Determine the [x, y] coordinate at the center of the cell enclosing the given text.  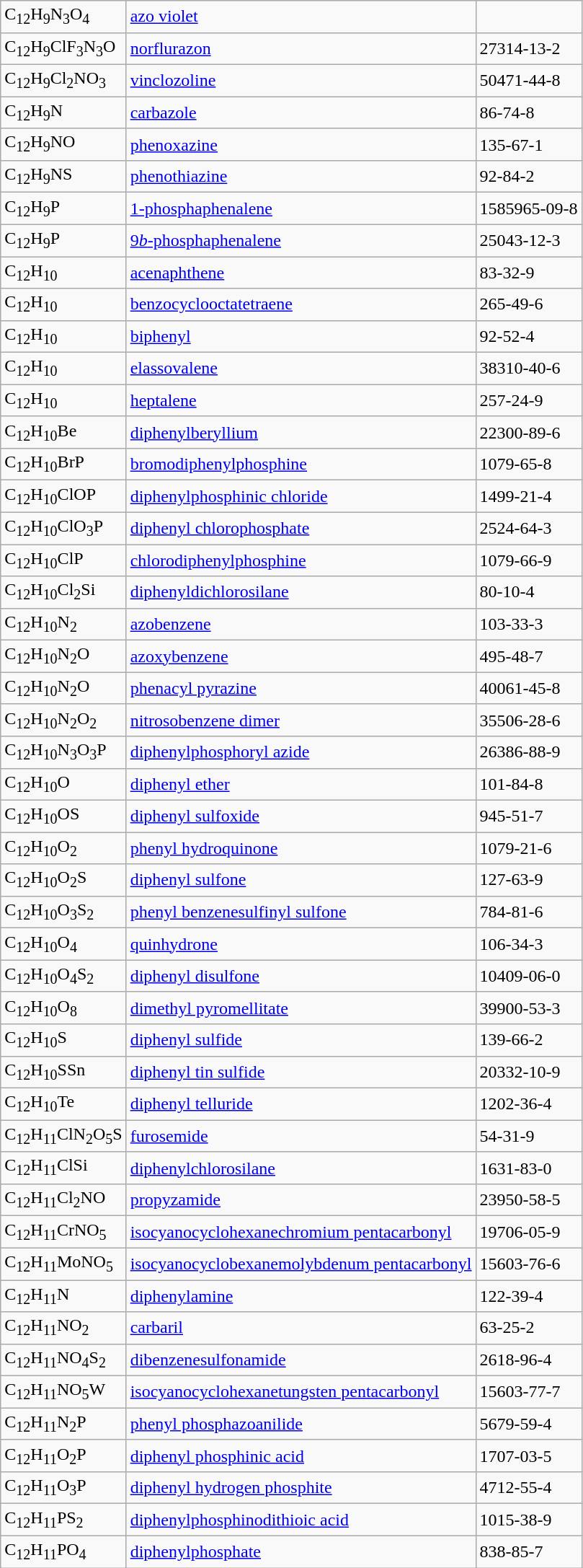
2524-64-3 [529, 528]
27314-13-2 [529, 48]
39900-53-3 [529, 1008]
dimethyl pyromellitate [301, 1008]
C12H11N [63, 1295]
C12H11ClN2O5S [63, 1136]
1-phosphaphenalene [301, 208]
nitrosobenzene dimer [301, 720]
C12H10O3S2 [63, 912]
elassovalene [301, 369]
1631-83-0 [529, 1168]
83-32-9 [529, 273]
35506-28-6 [529, 720]
norflurazon [301, 48]
C12H10BrP [63, 464]
phenothiazine [301, 176]
C12H10Be [63, 432]
C12H10ClOP [63, 496]
135-67-1 [529, 144]
265-49-6 [529, 304]
C12H9Cl2NO3 [63, 80]
838-85-7 [529, 1551]
phenyl hydroquinone [301, 848]
diphenyldichlorosilane [301, 592]
vinclozoline [301, 80]
bromodiphenylphosphine [301, 464]
127-63-9 [529, 880]
diphenylamine [301, 1295]
C12H10S [63, 1040]
122-39-4 [529, 1295]
2618-96-4 [529, 1360]
C12H10OS [63, 816]
diphenyl hydrogen phosphite [301, 1488]
phenacyl pyrazine [301, 688]
C12H11CrNO5 [63, 1232]
1079-21-6 [529, 848]
diphenyl tin sulfide [301, 1072]
azo violet [301, 17]
heptalene [301, 400]
diphenyl sulfoxide [301, 816]
C12H11Cl2NO [63, 1199]
86-74-8 [529, 113]
chlorodiphenylphosphine [301, 560]
diphenyl sulfide [301, 1040]
C12H11NO5W [63, 1392]
C12H10Te [63, 1104]
dibenzenesulfonamide [301, 1360]
propyzamide [301, 1199]
4712-55-4 [529, 1488]
C12H9N3O4 [63, 17]
C12H10O2S [63, 880]
1499-21-4 [529, 496]
1585965-09-8 [529, 208]
C12H10O [63, 784]
103-33-3 [529, 624]
diphenyl sulfone [301, 880]
54-31-9 [529, 1136]
22300-89-6 [529, 432]
C12H11ClSi [63, 1168]
azoxybenzene [301, 656]
257-24-9 [529, 400]
19706-05-9 [529, 1232]
furosemide [301, 1136]
101-84-8 [529, 784]
quinhydrone [301, 944]
diphenyl ether [301, 784]
benzocyclooctatetraene [301, 304]
15603-76-6 [529, 1264]
C12H10N2O2 [63, 720]
diphenyl disulfone [301, 976]
92-52-4 [529, 336]
C12H10SSn [63, 1072]
106-34-3 [529, 944]
1707-03-5 [529, 1455]
C12H11O3P [63, 1488]
1079-65-8 [529, 464]
C12H10N2 [63, 624]
63-25-2 [529, 1328]
38310-40-6 [529, 369]
isocyanocyclohexanechromium pentacarbonyl [301, 1232]
26386-88-9 [529, 752]
diphenylphosphate [301, 1551]
phenoxazine [301, 144]
phenyl benzenesulfinyl sulfone [301, 912]
isocyanocyclobexanemolybdenum pentacarbonyl [301, 1264]
carbaril [301, 1328]
C12H11O2P [63, 1455]
80-10-4 [529, 592]
20332-10-9 [529, 1072]
C12H11MoNO5 [63, 1264]
C12H10N3O3P [63, 752]
C12H10O2 [63, 848]
945-51-7 [529, 816]
92-84-2 [529, 176]
9b-phosphaphenalene [301, 240]
isocyanocyclohexanetungsten pentacarbonyl [301, 1392]
784-81-6 [529, 912]
C12H10O8 [63, 1008]
1202-36-4 [529, 1104]
C12H11NO4S2 [63, 1360]
C12H10Cl2Si [63, 592]
C12H9NS [63, 176]
25043-12-3 [529, 240]
C12H10ClO3P [63, 528]
C12H11PO4 [63, 1551]
acenaphthene [301, 273]
biphenyl [301, 336]
diphenyl phosphinic acid [301, 1455]
diphenyl chlorophosphate [301, 528]
139-66-2 [529, 1040]
diphenylberyllium [301, 432]
C12H10O4 [63, 944]
23950-58-5 [529, 1199]
C12H9N [63, 113]
diphenyl telluride [301, 1104]
diphenylphosphinodithioic acid [301, 1520]
495-48-7 [529, 656]
5679-59-4 [529, 1424]
1079-66-9 [529, 560]
diphenylchlorosilane [301, 1168]
C12H11N2P [63, 1424]
C12H10O4S2 [63, 976]
carbazole [301, 113]
C12H10ClP [63, 560]
phenyl phosphazoanilide [301, 1424]
40061-45-8 [529, 688]
C12H9NO [63, 144]
diphenylphosphoryl azide [301, 752]
15603-77-7 [529, 1392]
C12H11PS2 [63, 1520]
50471-44-8 [529, 80]
C12H9ClF3N3O [63, 48]
azobenzene [301, 624]
10409-06-0 [529, 976]
1015-38-9 [529, 1520]
C12H11NO2 [63, 1328]
diphenylphosphinic chloride [301, 496]
